Find where the given text appears and provide that cell's center as (X, Y) coordinate. 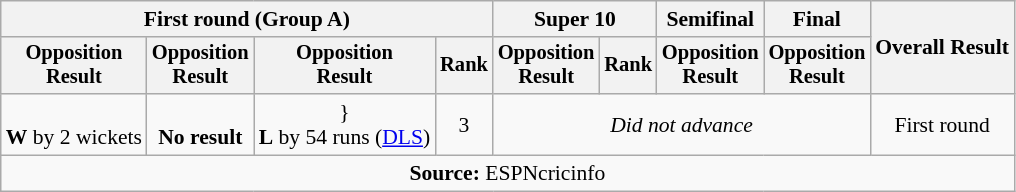
}L by 54 runs (DLS) (345, 124)
Did not advance (682, 124)
3 (464, 124)
Final (818, 19)
W by 2 wickets (74, 124)
Super 10 (575, 19)
Overall Result (942, 48)
Source: ESPNcricinfo (508, 174)
First round (Group A) (247, 19)
Semifinal (710, 19)
First round (942, 124)
No result (200, 124)
